Extract the [X, Y] coordinate from the center of the cell holding the provided text.  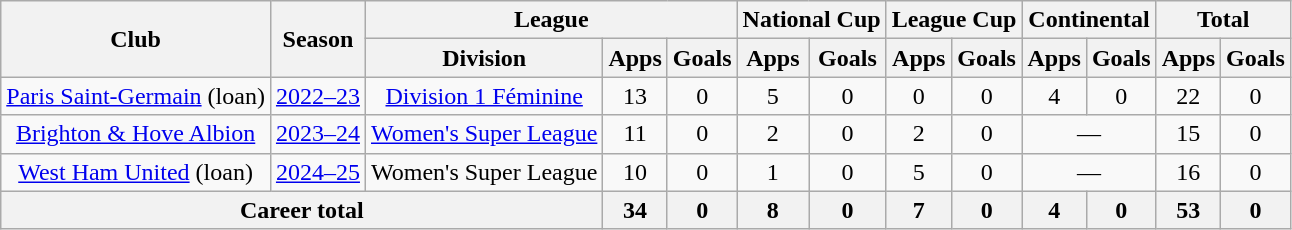
Continental [1089, 20]
8 [773, 210]
Brighton & Hove Albion [136, 134]
1 [773, 172]
League Cup [954, 20]
15 [1188, 134]
2023–24 [318, 134]
2022–23 [318, 96]
Total [1223, 20]
Division [484, 58]
34 [635, 210]
53 [1188, 210]
22 [1188, 96]
West Ham United (loan) [136, 172]
National Cup [812, 20]
2024–25 [318, 172]
Season [318, 39]
Paris Saint-Germain (loan) [136, 96]
League [551, 20]
Career total [302, 210]
13 [635, 96]
7 [918, 210]
10 [635, 172]
16 [1188, 172]
11 [635, 134]
Club [136, 39]
Division 1 Féminine [484, 96]
